Provide the (x, y) coordinate of the cell's center where the given text is located.  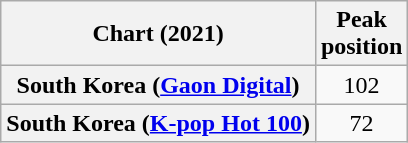
Peakposition (361, 34)
South Korea (Gaon Digital) (158, 85)
72 (361, 123)
102 (361, 85)
South Korea (K-pop Hot 100) (158, 123)
Chart (2021) (158, 34)
